Capture the cell that displays the provided text and extract its (x, y) central coordinate. 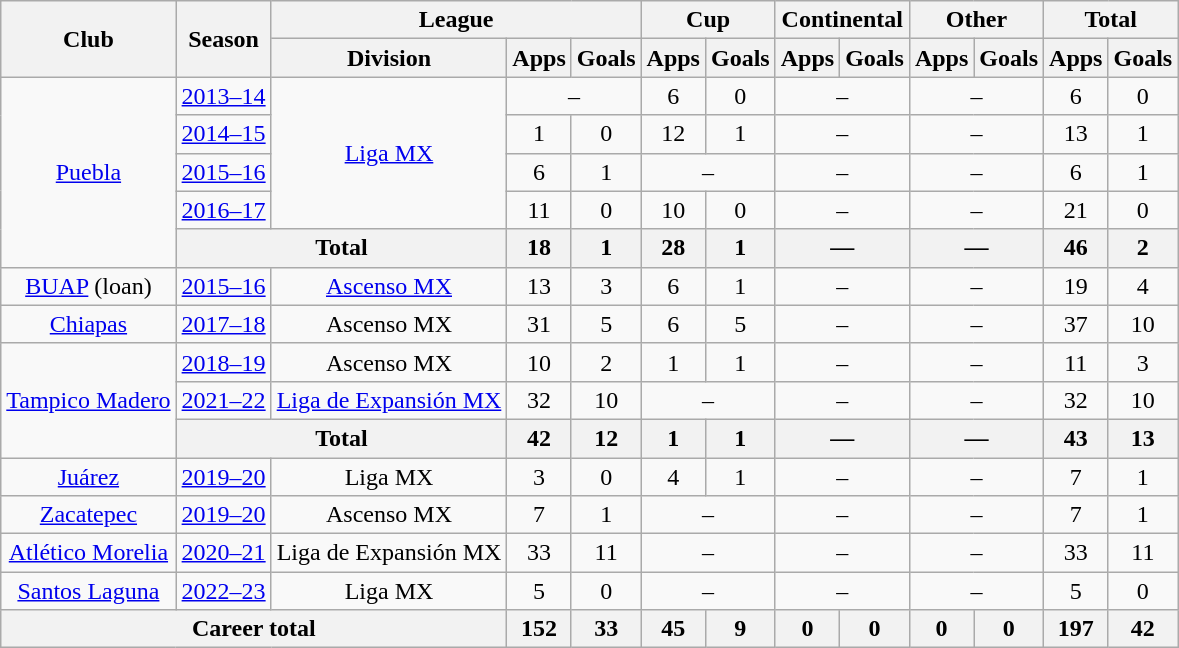
2018–19 (224, 362)
197 (1076, 629)
2013–14 (224, 96)
Division (389, 58)
2014–15 (224, 134)
2022–23 (224, 591)
Zacatepec (88, 515)
21 (1076, 210)
2021–22 (224, 400)
Cup (708, 20)
Tampico Madero (88, 400)
2016–17 (224, 210)
28 (673, 248)
Club (88, 39)
19 (1076, 286)
League (456, 20)
2020–21 (224, 553)
Other (976, 20)
Juárez (88, 477)
18 (539, 248)
Atlético Morelia (88, 553)
43 (1076, 438)
BUAP (loan) (88, 286)
9 (740, 629)
152 (539, 629)
37 (1076, 324)
Puebla (88, 172)
45 (673, 629)
46 (1076, 248)
Santos Laguna (88, 591)
Chiapas (88, 324)
Season (224, 39)
Career total (254, 629)
Continental (842, 20)
31 (539, 324)
2017–18 (224, 324)
